Search for the cell housing the specified text and yield its [x, y] center coordinate. 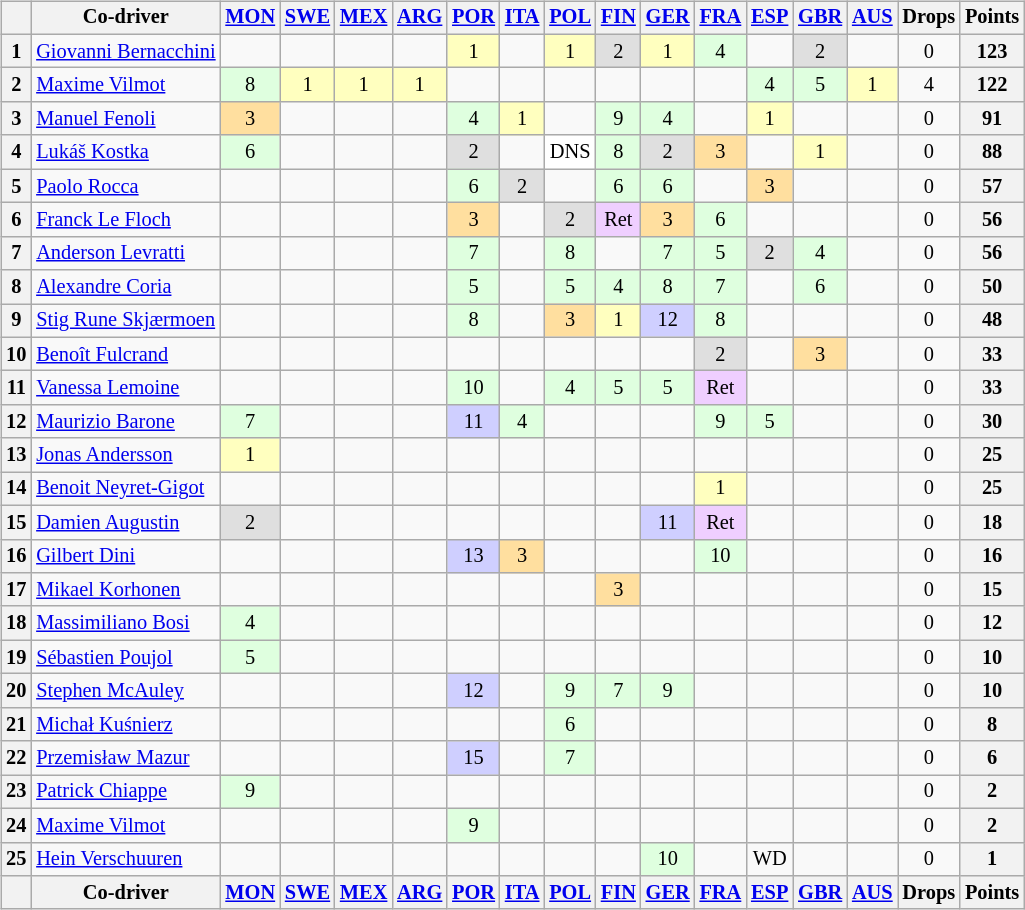
DNS [570, 152]
Sébastien Poujol [126, 657]
Maurizio Barone [126, 422]
Lukáš Kostka [126, 152]
50 [992, 287]
48 [992, 321]
57 [992, 186]
Manuel Fenoli [126, 119]
Benoit Neyret-Gigot [126, 489]
14 [16, 489]
Benoît Fulcrand [126, 354]
Anderson Levratti [126, 253]
Jonas Andersson [126, 455]
23 [16, 792]
24 [16, 825]
Hein Verschuuren [126, 859]
Mikael Korhonen [126, 590]
Massimiliano Bosi [126, 623]
20 [16, 691]
WD [770, 859]
19 [16, 657]
88 [992, 152]
Stig Rune Skjærmoen [126, 321]
Giovanni Bernacchini [126, 51]
Michał Kuśnierz [126, 724]
Patrick Chiappe [126, 792]
Alexandre Coria [126, 287]
Paolo Rocca [126, 186]
Stephen McAuley [126, 691]
30 [992, 422]
Gilbert Dini [126, 556]
91 [992, 119]
Damien Augustin [126, 522]
22 [16, 758]
Franck Le Floch [126, 220]
21 [16, 724]
Przemisław Mazur [126, 758]
17 [16, 590]
122 [992, 85]
123 [992, 51]
Vanessa Lemoine [126, 388]
